For the text-containing cell, return its midpoint in [X, Y] coordinate format. 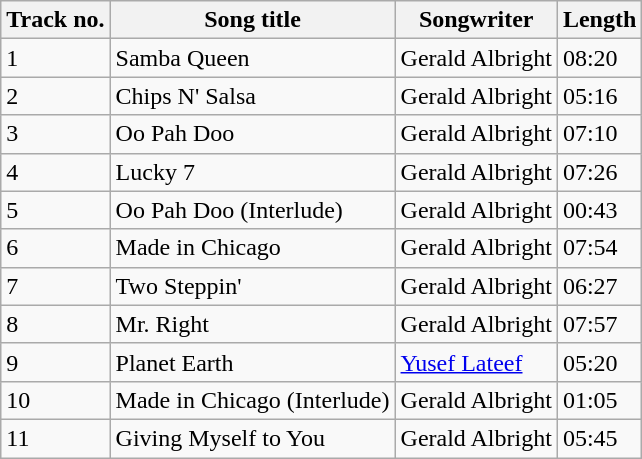
08:20 [599, 58]
05:45 [599, 438]
07:26 [599, 172]
Chips N' Salsa [252, 96]
Samba Queen [252, 58]
1 [56, 58]
00:43 [599, 210]
Oo Pah Doo [252, 134]
07:54 [599, 248]
Made in Chicago (Interlude) [252, 400]
Planet Earth [252, 362]
Yusef Lateef [476, 362]
9 [56, 362]
Two Steppin' [252, 286]
10 [56, 400]
5 [56, 210]
07:57 [599, 324]
05:20 [599, 362]
6 [56, 248]
Track no. [56, 20]
Song title [252, 20]
01:05 [599, 400]
Songwriter [476, 20]
Length [599, 20]
8 [56, 324]
2 [56, 96]
7 [56, 286]
07:10 [599, 134]
05:16 [599, 96]
Made in Chicago [252, 248]
3 [56, 134]
06:27 [599, 286]
Lucky 7 [252, 172]
Mr. Right [252, 324]
4 [56, 172]
Oo Pah Doo (Interlude) [252, 210]
Giving Myself to You [252, 438]
11 [56, 438]
